Output the (x, y) coordinate of the center of the cell containing the given text.  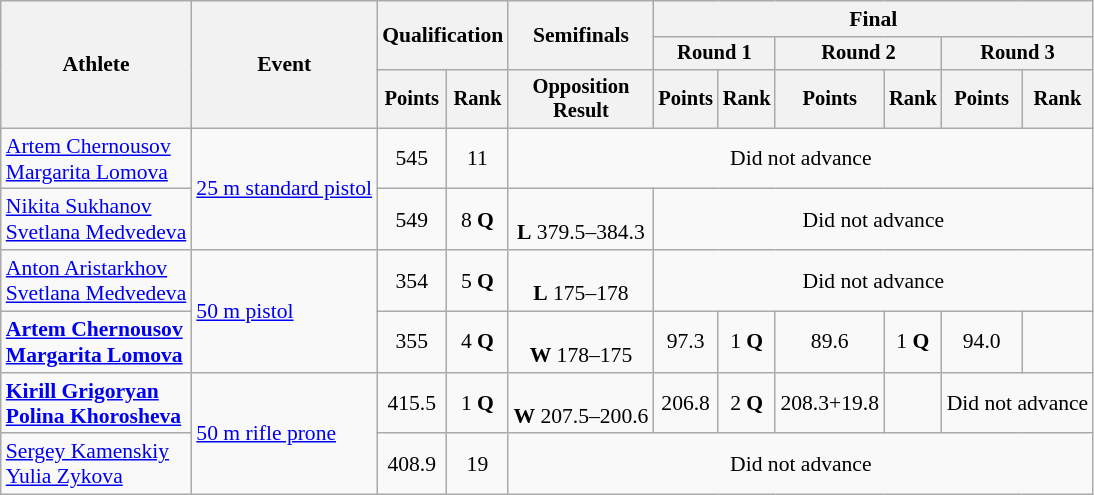
W 178–175 (580, 342)
Anton AristarkhovSvetlana Medvedeva (96, 280)
50 m rifle prone (284, 434)
89.6 (830, 342)
408.9 (412, 464)
355 (412, 342)
545 (412, 158)
OppositionResult (580, 99)
Semifinals (580, 36)
Kirill GrigoryanPolina Khorosheva (96, 404)
4 Q (477, 342)
8 Q (477, 220)
206.8 (685, 404)
549 (412, 220)
Round 1 (714, 54)
Athlete (96, 64)
W 207.5–200.6 (580, 404)
97.3 (685, 342)
5 Q (477, 280)
Event (284, 64)
Round 2 (858, 54)
11 (477, 158)
Nikita SukhanovSvetlana Medvedeva (96, 220)
2 Q (747, 404)
415.5 (412, 404)
L 379.5–384.3 (580, 220)
208.3+19.8 (830, 404)
94.0 (982, 342)
25 m standard pistol (284, 189)
Qualification (442, 36)
354 (412, 280)
L 175–178 (580, 280)
19 (477, 464)
50 m pistol (284, 311)
Sergey KamenskiyYulia Zykova (96, 464)
Final (873, 19)
Round 3 (1018, 54)
